Locate the cell with the specified text and output its [x, y] center coordinate. 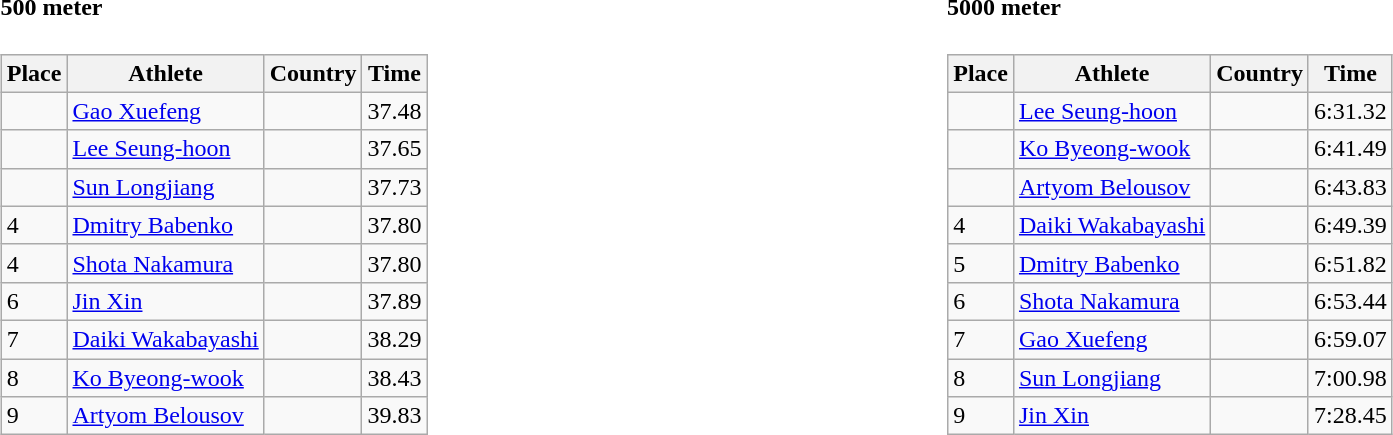
38.29 [394, 339]
7:00.98 [1350, 378]
37.73 [394, 187]
6:49.39 [1350, 225]
6:41.49 [1350, 149]
6:59.07 [1350, 339]
39.83 [394, 416]
37.48 [394, 111]
37.89 [394, 301]
5 [981, 263]
6:43.83 [1350, 187]
38.43 [394, 378]
6:51.82 [1350, 263]
6:53.44 [1350, 301]
7:28.45 [1350, 416]
37.65 [394, 149]
6:31.32 [1350, 111]
